Search for the cell housing the specified text and yield its [x, y] center coordinate. 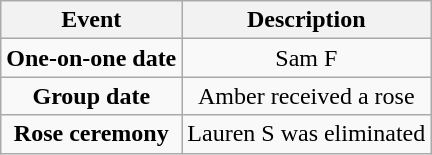
Event [92, 20]
Group date [92, 96]
Amber received a rose [306, 96]
One-on-one date [92, 58]
Description [306, 20]
Lauren S was eliminated [306, 134]
Rose ceremony [92, 134]
Sam F [306, 58]
